Determine the [X, Y] coordinate at the center of the cell enclosing the given text.  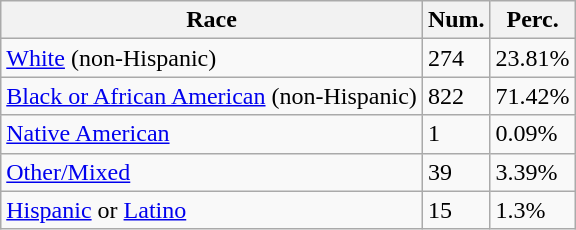
15 [456, 210]
Other/Mixed [212, 172]
Native American [212, 134]
1.3% [532, 210]
39 [456, 172]
Race [212, 20]
Num. [456, 20]
Hispanic or Latino [212, 210]
1 [456, 134]
Perc. [532, 20]
Black or African American (non-Hispanic) [212, 96]
274 [456, 58]
23.81% [532, 58]
0.09% [532, 134]
71.42% [532, 96]
822 [456, 96]
3.39% [532, 172]
White (non-Hispanic) [212, 58]
